Detect which cell encompasses the target text, then output its (X, Y) center coordinate. 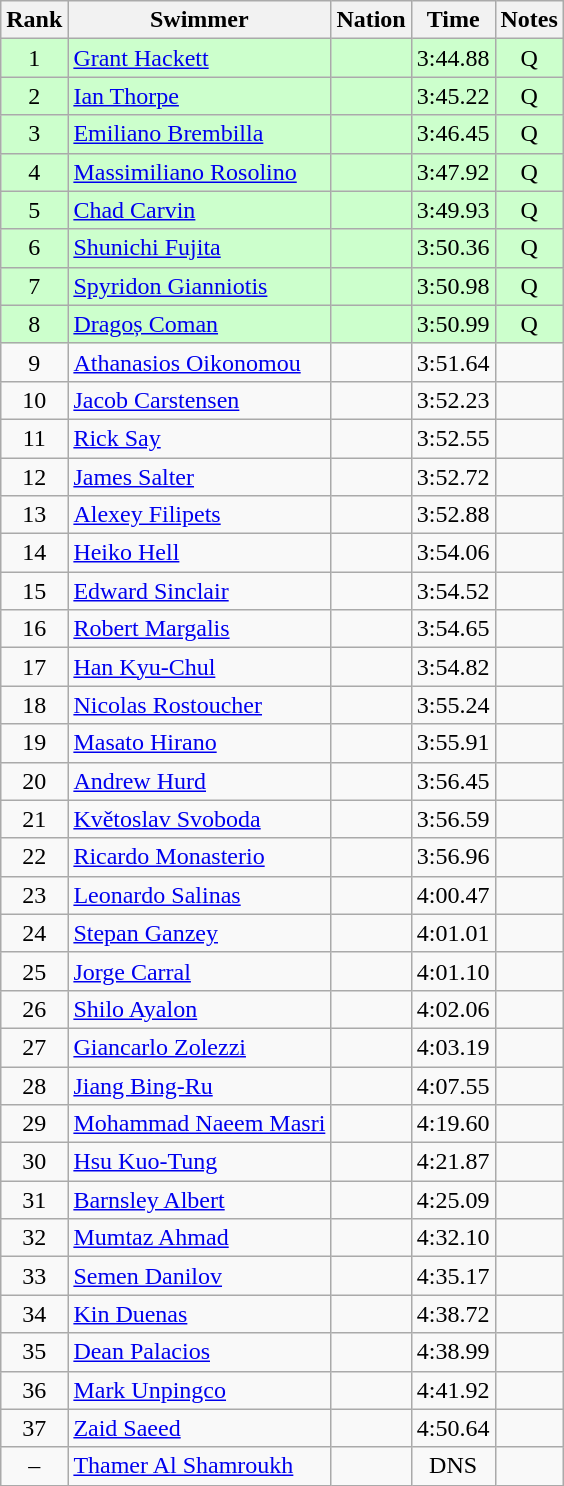
33 (34, 1276)
3:52.72 (453, 477)
3:56.59 (453, 819)
29 (34, 1124)
Chad Carvin (200, 210)
Zaid Saeed (200, 1428)
14 (34, 553)
Hsu Kuo-Tung (200, 1162)
4:19.60 (453, 1124)
Rick Say (200, 438)
15 (34, 591)
Robert Margalis (200, 629)
37 (34, 1428)
21 (34, 819)
3:52.55 (453, 438)
4:38.72 (453, 1314)
Edward Sinclair (200, 591)
4:02.06 (453, 1009)
Rank (34, 20)
16 (34, 629)
Time (453, 20)
Ian Thorpe (200, 96)
Leonardo Salinas (200, 895)
Heiko Hell (200, 553)
Swimmer (200, 20)
3:45.22 (453, 96)
3:52.88 (453, 515)
24 (34, 933)
Dean Palacios (200, 1352)
31 (34, 1200)
Shunichi Fujita (200, 248)
4:41.92 (453, 1390)
22 (34, 857)
Grant Hackett (200, 58)
11 (34, 438)
Nation (371, 20)
4:07.55 (453, 1085)
27 (34, 1047)
Nicolas Rostoucher (200, 705)
Shilo Ayalon (200, 1009)
9 (34, 362)
Han Kyu-Chul (200, 667)
Jorge Carral (200, 971)
3:55.24 (453, 705)
Giancarlo Zolezzi (200, 1047)
3:55.91 (453, 743)
4:35.17 (453, 1276)
3:54.06 (453, 553)
3:51.64 (453, 362)
25 (34, 971)
– (34, 1466)
3:56.45 (453, 781)
James Salter (200, 477)
34 (34, 1314)
Alexey Filipets (200, 515)
13 (34, 515)
Andrew Hurd (200, 781)
4:32.10 (453, 1238)
Thamer Al Shamroukh (200, 1466)
18 (34, 705)
3:46.45 (453, 134)
28 (34, 1085)
Mohammad Naeem Masri (200, 1124)
3:49.93 (453, 210)
20 (34, 781)
10 (34, 400)
3:56.96 (453, 857)
Mumtaz Ahmad (200, 1238)
Notes (529, 20)
4:00.47 (453, 895)
3:44.88 (453, 58)
Kin Duenas (200, 1314)
4:25.09 (453, 1200)
4:01.10 (453, 971)
23 (34, 895)
3:52.23 (453, 400)
Ricardo Monasterio (200, 857)
Athanasios Oikonomou (200, 362)
5 (34, 210)
4:21.87 (453, 1162)
Květoslav Svoboda (200, 819)
6 (34, 248)
4:03.19 (453, 1047)
32 (34, 1238)
Jiang Bing-Ru (200, 1085)
Masato Hirano (200, 743)
Barnsley Albert (200, 1200)
Spyridon Gianniotis (200, 286)
2 (34, 96)
4:01.01 (453, 933)
Jacob Carstensen (200, 400)
7 (34, 286)
26 (34, 1009)
12 (34, 477)
3:50.98 (453, 286)
36 (34, 1390)
DNS (453, 1466)
30 (34, 1162)
17 (34, 667)
4:50.64 (453, 1428)
3:47.92 (453, 172)
3 (34, 134)
4:38.99 (453, 1352)
3:50.99 (453, 324)
Emiliano Brembilla (200, 134)
Semen Danilov (200, 1276)
4 (34, 172)
35 (34, 1352)
1 (34, 58)
3:50.36 (453, 248)
8 (34, 324)
Dragoș Coman (200, 324)
3:54.65 (453, 629)
Massimiliano Rosolino (200, 172)
19 (34, 743)
Mark Unpingco (200, 1390)
3:54.82 (453, 667)
3:54.52 (453, 591)
Stepan Ganzey (200, 933)
